Scan for the cell matching the given text and deliver its (x, y) coordinate at center. 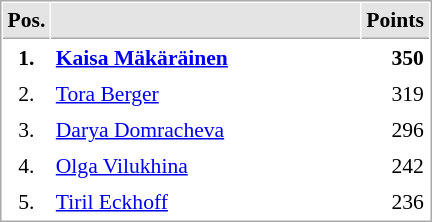
Olga Vilukhina (206, 165)
236 (396, 201)
Pos. (26, 21)
2. (26, 93)
3. (26, 129)
Darya Domracheva (206, 129)
Kaisa Mäkäräinen (206, 57)
Points (396, 21)
Tiril Eckhoff (206, 201)
Tora Berger (206, 93)
350 (396, 57)
1. (26, 57)
4. (26, 165)
319 (396, 93)
5. (26, 201)
242 (396, 165)
296 (396, 129)
